Return the [x, y] coordinate for the center point of the cell that contains the specified text.  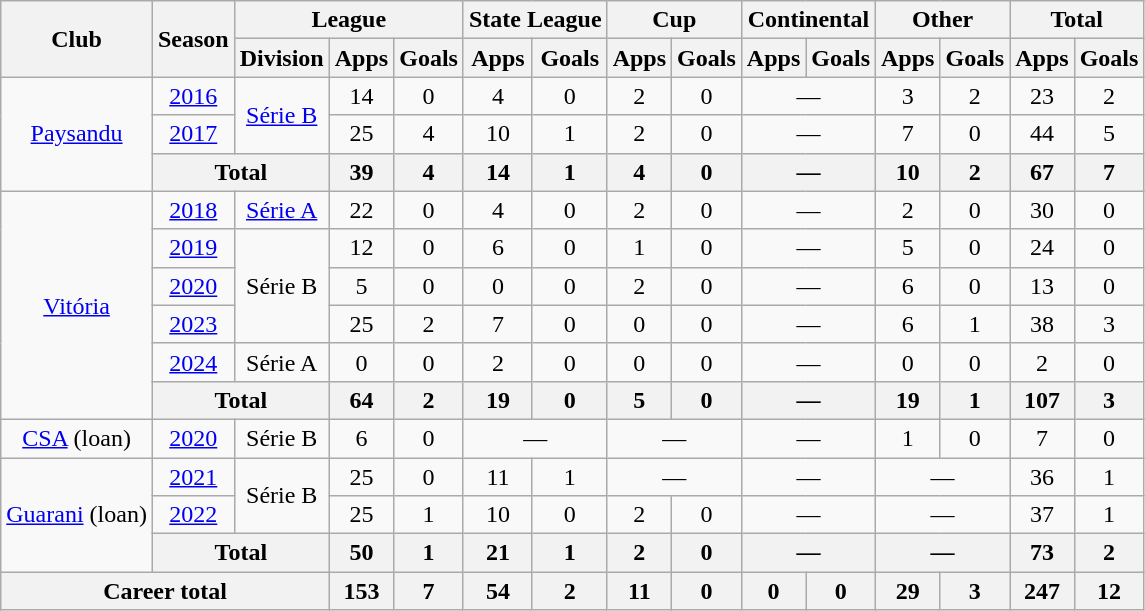
2017 [193, 134]
2024 [193, 362]
2021 [193, 477]
2018 [193, 210]
107 [1042, 400]
247 [1042, 591]
13 [1042, 286]
23 [1042, 96]
State League [535, 20]
Club [77, 39]
22 [361, 210]
73 [1042, 553]
37 [1042, 515]
League [348, 20]
Cup [674, 20]
Vitória [77, 305]
67 [1042, 172]
2016 [193, 96]
Guarani (loan) [77, 515]
29 [908, 591]
Division [282, 58]
38 [1042, 324]
64 [361, 400]
44 [1042, 134]
36 [1042, 477]
30 [1042, 210]
153 [361, 591]
2019 [193, 248]
CSA (loan) [77, 438]
Paysandu [77, 134]
Season [193, 39]
Continental [808, 20]
Other [943, 20]
39 [361, 172]
2023 [193, 324]
Career total [165, 591]
2022 [193, 515]
24 [1042, 248]
54 [498, 591]
50 [361, 553]
21 [498, 553]
